Capture the cell that displays the provided text and extract its [x, y] central coordinate. 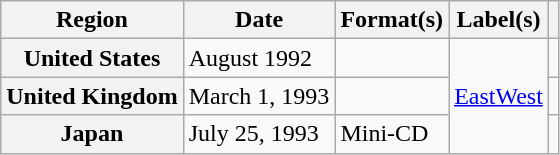
Japan [92, 134]
March 1, 1993 [259, 96]
Format(s) [392, 20]
United Kingdom [92, 96]
Region [92, 20]
July 25, 1993 [259, 134]
EastWest [499, 96]
United States [92, 58]
Date [259, 20]
August 1992 [259, 58]
Mini-CD [392, 134]
Label(s) [499, 20]
